Find where the given text appears and provide that cell's center as [x, y] coordinate. 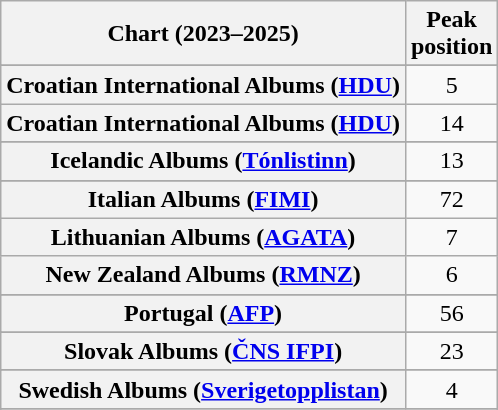
13 [451, 161]
6 [451, 275]
Slovak Albums (ČNS IFPI) [204, 351]
Swedish Albums (Sverigetopplistan) [204, 389]
7 [451, 237]
5 [451, 85]
56 [451, 313]
Portugal (AFP) [204, 313]
Icelandic Albums (Tónlistinn) [204, 161]
Chart (2023–2025) [204, 34]
72 [451, 199]
New Zealand Albums (RMNZ) [204, 275]
Peakposition [451, 34]
Italian Albums (FIMI) [204, 199]
14 [451, 123]
23 [451, 351]
4 [451, 389]
Lithuanian Albums (AGATA) [204, 237]
